Scan for the cell matching the given text and deliver its (x, y) coordinate at center. 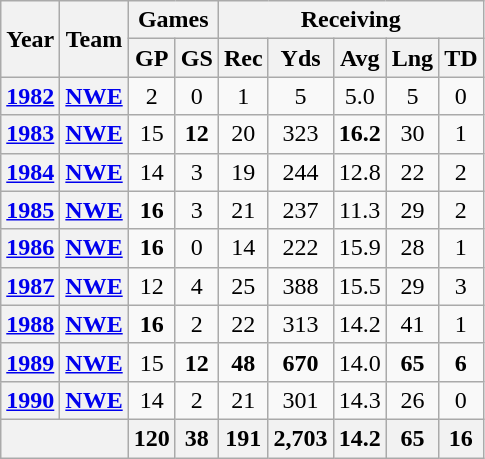
38 (196, 438)
48 (243, 362)
237 (300, 210)
1990 (30, 400)
15.9 (360, 248)
1984 (30, 172)
222 (300, 248)
1983 (30, 134)
Rec (243, 58)
5.0 (360, 96)
301 (300, 400)
Lng (412, 58)
TD (461, 58)
19 (243, 172)
323 (300, 134)
120 (152, 438)
6 (461, 362)
191 (243, 438)
670 (300, 362)
244 (300, 172)
14.3 (360, 400)
14.0 (360, 362)
GP (152, 58)
Receiving (350, 20)
15.5 (360, 286)
Games (173, 20)
4 (196, 286)
1985 (30, 210)
388 (300, 286)
Avg (360, 58)
1987 (30, 286)
11.3 (360, 210)
26 (412, 400)
313 (300, 324)
1986 (30, 248)
1982 (30, 96)
12.8 (360, 172)
2,703 (300, 438)
28 (412, 248)
41 (412, 324)
1988 (30, 324)
20 (243, 134)
16.2 (360, 134)
Year (30, 39)
Team (94, 39)
GS (196, 58)
30 (412, 134)
1989 (30, 362)
Yds (300, 58)
25 (243, 286)
